Capture the cell that displays the provided text and extract its [X, Y] central coordinate. 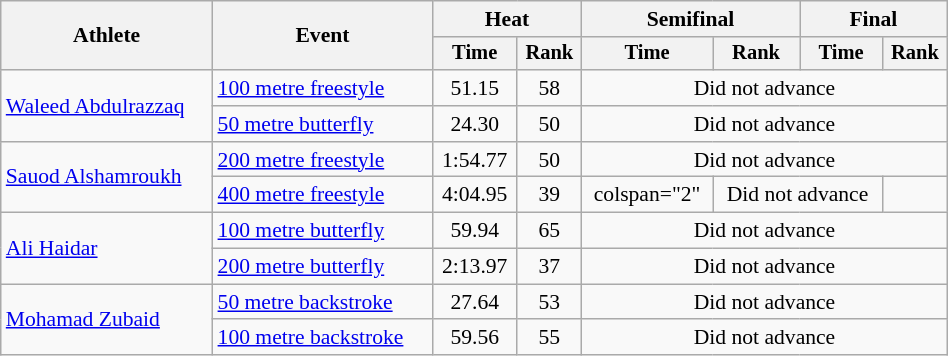
200 metre freestyle [323, 160]
58 [550, 88]
Heat [506, 19]
Mohamad Zubaid [107, 320]
59.56 [474, 338]
100 metre freestyle [323, 88]
53 [550, 302]
59.94 [474, 231]
400 metre freestyle [323, 195]
Athlete [107, 36]
colspan="2" [648, 195]
100 metre butterfly [323, 231]
Sauod Alshamroukh [107, 178]
100 metre backstroke [323, 338]
Ali Haidar [107, 248]
1:54.77 [474, 160]
2:13.97 [474, 267]
4:04.95 [474, 195]
Waleed Abdulrazzaq [107, 106]
Final [874, 19]
Event [323, 36]
39 [550, 195]
27.64 [474, 302]
65 [550, 231]
51.15 [474, 88]
50 metre backstroke [323, 302]
37 [550, 267]
55 [550, 338]
Semifinal [691, 19]
24.30 [474, 124]
50 metre butterfly [323, 124]
200 metre butterfly [323, 267]
